Locate the cell with the specified text and output its [X, Y] center coordinate. 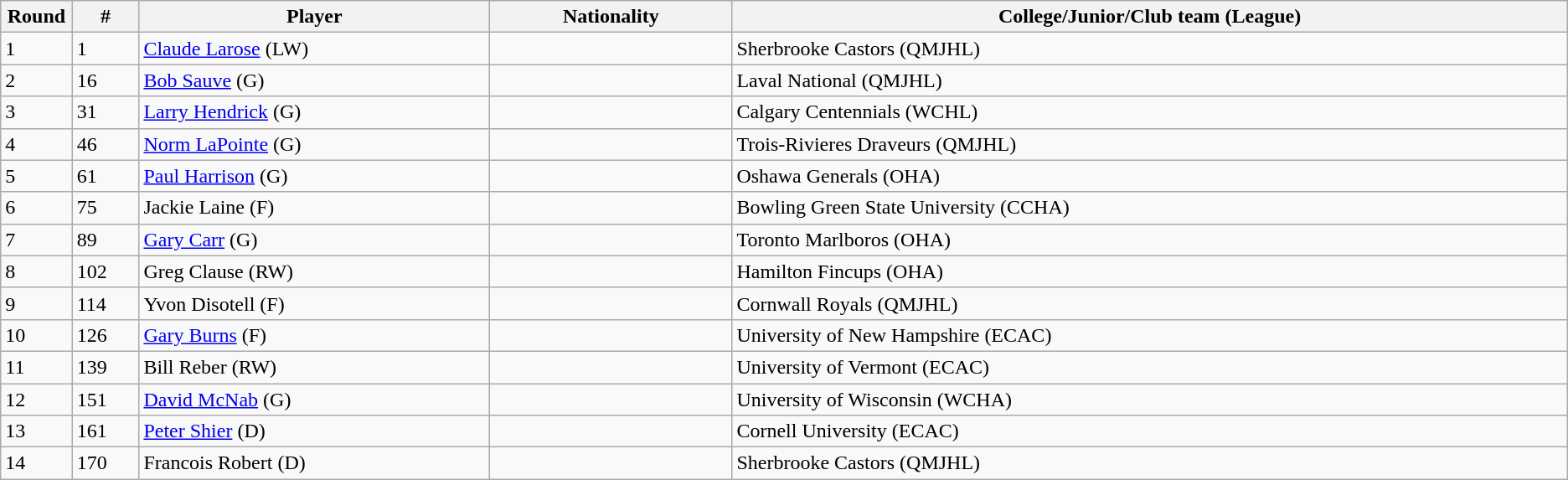
7 [37, 240]
2 [37, 80]
Trois-Rivieres Draveurs (QMJHL) [1149, 144]
Laval National (QMJHL) [1149, 80]
Oshawa Generals (OHA) [1149, 176]
University of New Hampshire (ECAC) [1149, 335]
8 [37, 271]
102 [106, 271]
114 [106, 303]
13 [37, 431]
170 [106, 463]
Bob Sauve (G) [315, 80]
Cornwall Royals (QMJHL) [1149, 303]
David McNab (G) [315, 400]
Greg Clause (RW) [315, 271]
139 [106, 367]
16 [106, 80]
Player [315, 17]
31 [106, 112]
Nationality [611, 17]
Gary Burns (F) [315, 335]
College/Junior/Club team (League) [1149, 17]
Yvon Disotell (F) [315, 303]
Round [37, 17]
Norm LaPointe (G) [315, 144]
5 [37, 176]
University of Vermont (ECAC) [1149, 367]
151 [106, 400]
75 [106, 208]
10 [37, 335]
Toronto Marlboros (OHA) [1149, 240]
# [106, 17]
Peter Shier (D) [315, 431]
4 [37, 144]
Bill Reber (RW) [315, 367]
46 [106, 144]
Hamilton Fincups (OHA) [1149, 271]
Cornell University (ECAC) [1149, 431]
Larry Hendrick (G) [315, 112]
Gary Carr (G) [315, 240]
Claude Larose (LW) [315, 49]
Jackie Laine (F) [315, 208]
14 [37, 463]
Calgary Centennials (WCHL) [1149, 112]
University of Wisconsin (WCHA) [1149, 400]
6 [37, 208]
11 [37, 367]
Bowling Green State University (CCHA) [1149, 208]
3 [37, 112]
89 [106, 240]
12 [37, 400]
Paul Harrison (G) [315, 176]
161 [106, 431]
126 [106, 335]
61 [106, 176]
Francois Robert (D) [315, 463]
9 [37, 303]
